From the cell containing the given text, extract its center point as (X, Y) coordinate. 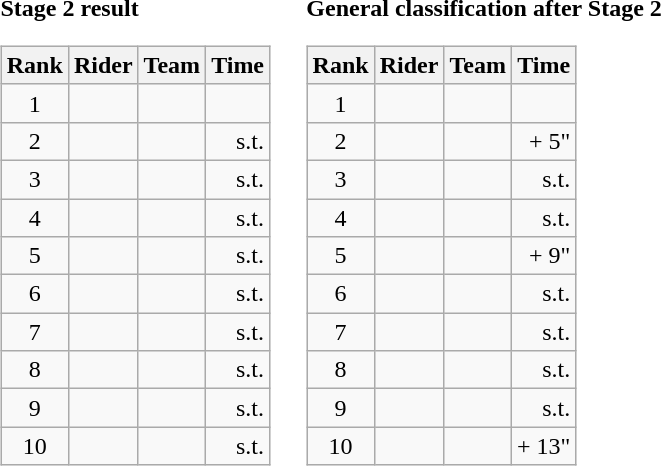
+ 13" (543, 446)
+ 5" (543, 141)
+ 9" (543, 256)
